Provide the (X, Y) coordinate of the cell's center where the given text is located.  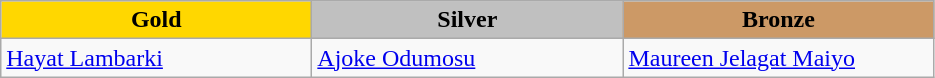
Maureen Jelagat Maiyo (778, 58)
Gold (156, 20)
Bronze (778, 20)
Ajoke Odumosu (468, 58)
Silver (468, 20)
Hayat Lambarki (156, 58)
